Determine the [X, Y] coordinate at the center of the cell enclosing the given text.  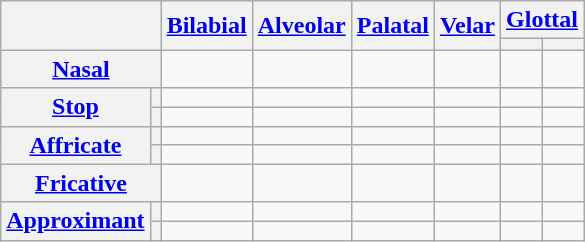
Alveolar [302, 26]
Bilabial [206, 26]
Approximant [76, 221]
Affricate [76, 145]
Stop [76, 107]
Fricative [81, 183]
Palatal [392, 26]
Nasal [81, 69]
Glottal [542, 20]
Velar [467, 26]
